Provide the (X, Y) coordinate of the cell's center where the given text is located.  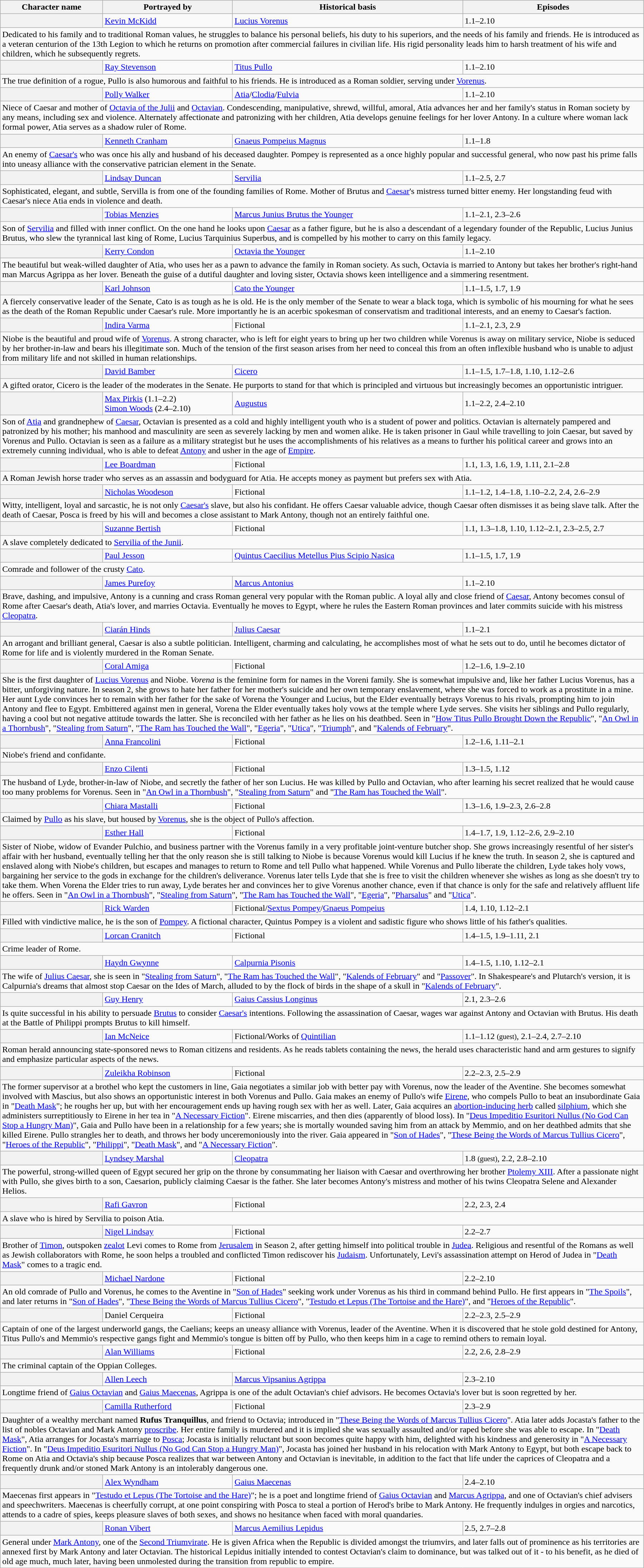
1.1–2.1, 2.3–2.6 (553, 214)
A slave completely dedicated to Servilia of the Junii. (322, 542)
Cicero (348, 371)
Fictional/Sextus Pompey/Gnaeus Pompeius (348, 908)
Alan Williams (167, 1352)
2.4–2.10 (553, 1482)
Cato the Younger (348, 288)
Octavia the Younger (348, 251)
1.4–1.7, 1.9, 1.12–2.6, 2.9–2.10 (553, 833)
Crime leader of Rome. (322, 949)
Quintus Caecilius Metellus Pius Scipio Nasica (348, 556)
1.8 (guest), 2.2, 2.8–2.10 (553, 1158)
Enzo Cilenti (167, 769)
2.2–2.7 (553, 1232)
Marcus Aemilius Lepidus (348, 1528)
Haydn Gwynne (167, 963)
Ciarán Hinds (167, 629)
2.3–2.9 (553, 1406)
Episodes (553, 7)
Titus Pullo (348, 67)
Lyndsey Marshal (167, 1158)
2.5, 2.7–2.8 (553, 1528)
Michael Nardone (167, 1278)
2.2, 2.3, 2.4 (553, 1204)
Lindsay Duncan (167, 178)
Calpurnia Pisonis (348, 963)
Marcus Junius Brutus the Younger (348, 214)
The criminal captain of the Oppian Colleges. (322, 1365)
1.1–1.12 (guest), 2.1–2.4, 2.7–2.10 (553, 1036)
1.2–1.6, 1.11–2.1 (553, 741)
Karl Johnson (167, 288)
1.1–1.8 (553, 141)
Claimed by Pullo as his slave, but housed by Vorenus, she is the object of Pullo's affection. (322, 819)
Nigel Lindsay (167, 1232)
A Roman Jewish horse trader who serves as an assassin and bodyguard for Atia. He accepts money as payment but prefers sex with Atia. (322, 478)
1.3–1.5, 1.12 (553, 769)
Character name (51, 7)
Max Pirkis (1.1–2.2)Simon Woods (2.4–2.10) (167, 404)
Camilla Rutherford (167, 1406)
1.1, 1.3–1.8, 1.10, 1.12–2.1, 2.3–2.5, 2.7 (553, 528)
Suzanne Bertish (167, 528)
1.4–1.5, 1.9–1.11, 2.1 (553, 935)
Esther Hall (167, 833)
Gnaeus Pompeius Magnus (348, 141)
Kenneth Cranham (167, 141)
2.2, 2.6, 2.8–2.9 (553, 1352)
1.4, 1.10, 1.12–2.1 (553, 908)
Historical basis (348, 7)
Chiara Mastalli (167, 805)
David Bamber (167, 371)
2.1, 2.3–2.6 (553, 999)
Portrayed by (167, 7)
Marcus Vipsanius Agrippa (348, 1379)
Augustus (348, 404)
Daniel Cerqueira (167, 1315)
Polly Walker (167, 94)
James Purefoy (167, 583)
Gaius Maecenas (348, 1482)
1.1–2.1 (553, 629)
1.1, 1.3, 1.6, 1.9, 1.11, 2.1–2.8 (553, 464)
Guy Henry (167, 999)
1.1–1.5, 1.7–1.8, 1.10, 1.12–2.6 (553, 371)
Paul Jesson (167, 556)
A slave who is hired by Servilia to poison Atia. (322, 1218)
Servilia (348, 178)
Zuleikha Robinson (167, 1073)
Comrade and follower of the crusty Cato. (322, 569)
Lee Boardman (167, 464)
Anna Francolini (167, 741)
Ian McNeice (167, 1036)
Lucius Vorenus (348, 21)
Lorcan Cranitch (167, 935)
Alex Wyndham (167, 1482)
1.2–1.6, 1.9–2.10 (553, 666)
Nicholas Woodeson (167, 491)
Rick Warden (167, 908)
Atia/Clodia/Fulvia (348, 94)
Marcus Antonius (348, 583)
1.3–1.6, 1.9–2.3, 2.6–2.8 (553, 805)
Kevin McKidd (167, 21)
Indira Varma (167, 325)
Ray Stevenson (167, 67)
Cleopatra (348, 1158)
2.2–2.10 (553, 1278)
1.1–1.2, 1.4–1.8, 1.10–2.2, 2.4, 2.6–2.9 (553, 491)
Rafi Gavron (167, 1204)
Fictional/Works of Quintilian (348, 1036)
1.4–1.5, 1.10, 1.12–2.1 (553, 963)
Coral Amiga (167, 666)
Tobias Menzies (167, 214)
Niobe's friend and confidante. (322, 755)
Julius Caesar (348, 629)
Ronan Vibert (167, 1528)
2.3–2.10 (553, 1379)
The true definition of a rogue, Pullo is also humorous and faithful to his friends. He is introduced as a Roman soldier, serving under Vorenus. (322, 81)
Gaius Cassius Longinus (348, 999)
Kerry Condon (167, 251)
Allen Leech (167, 1379)
1.1–2.1, 2.3, 2.9 (553, 325)
1.1–2.2, 2.4–2.10 (553, 404)
1.1–2.5, 2.7 (553, 178)
